Pinpoint the cell where the given text exists, returning its [X, Y] midpoint coordinate. 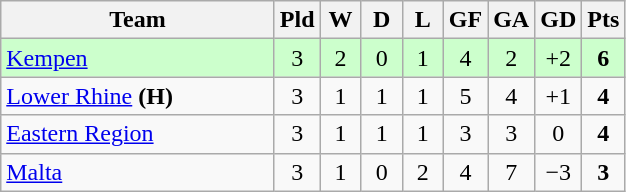
Team [138, 20]
Malta [138, 172]
GF [465, 20]
GA [512, 20]
+2 [558, 58]
−3 [558, 172]
L [422, 20]
5 [465, 96]
D [382, 20]
GD [558, 20]
Kempen [138, 58]
+1 [558, 96]
Lower Rhine (H) [138, 96]
W [340, 20]
Pts [604, 20]
Eastern Region [138, 134]
6 [604, 58]
Pld [297, 20]
7 [512, 172]
